Identify which cell holds the provided text, then report its [x, y] central coordinate. 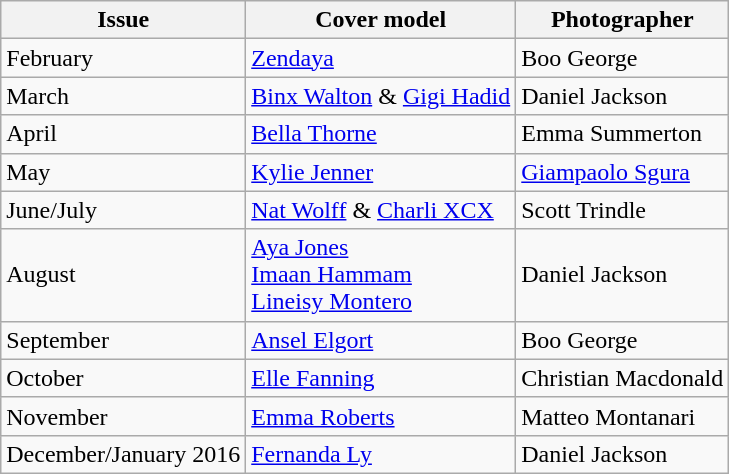
August [124, 275]
Ansel Elgort [381, 340]
December/January 2016 [124, 454]
March [124, 96]
September [124, 340]
Cover model [381, 20]
February [124, 58]
Bella Thorne [381, 134]
Matteo Montanari [622, 416]
Issue [124, 20]
April [124, 134]
Binx Walton & Gigi Hadid [381, 96]
Giampaolo Sgura [622, 172]
Scott Trindle [622, 210]
Emma Roberts [381, 416]
October [124, 378]
Fernanda Ly [381, 454]
Emma Summerton [622, 134]
Zendaya [381, 58]
Photographer [622, 20]
Nat Wolff & Charli XCX [381, 210]
June/July [124, 210]
November [124, 416]
Elle Fanning [381, 378]
May [124, 172]
Christian Macdonald [622, 378]
Aya JonesImaan HammamLineisy Montero [381, 275]
Kylie Jenner [381, 172]
